Extract the [x, y] coordinate from the center of the cell holding the provided text.  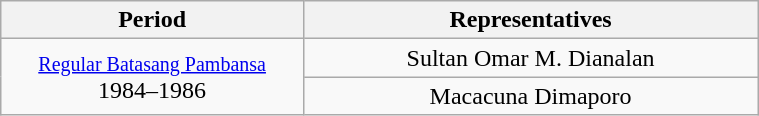
Representatives [530, 20]
Period [152, 20]
Sultan Omar M. Dianalan [530, 58]
Regular Batasang Pambansa1984–1986 [152, 77]
Macacuna Dimaporo [530, 96]
